Search for the cell housing the specified text and yield its (X, Y) center coordinate. 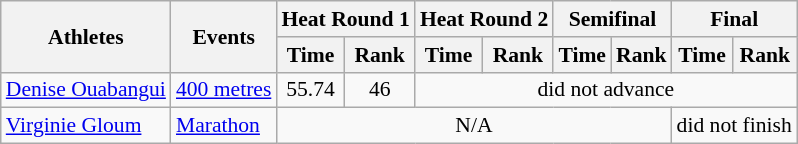
N/A (474, 126)
did not advance (606, 90)
55.74 (310, 90)
Heat Round 1 (345, 19)
46 (380, 90)
Events (224, 36)
Denise Ouabangui (86, 90)
Final (734, 19)
did not finish (734, 126)
Athletes (86, 36)
Virginie Gloum (86, 126)
Marathon (224, 126)
Heat Round 2 (484, 19)
Semifinal (612, 19)
400 metres (224, 90)
